Determine the [x, y] coordinate at the center of the cell enclosing the given text.  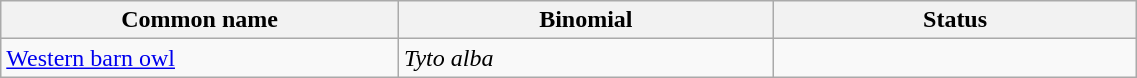
Western barn owl [200, 58]
Common name [200, 20]
Status [955, 20]
Tyto alba [586, 58]
Binomial [586, 20]
